Identify which cell holds the provided text, then report its (X, Y) central coordinate. 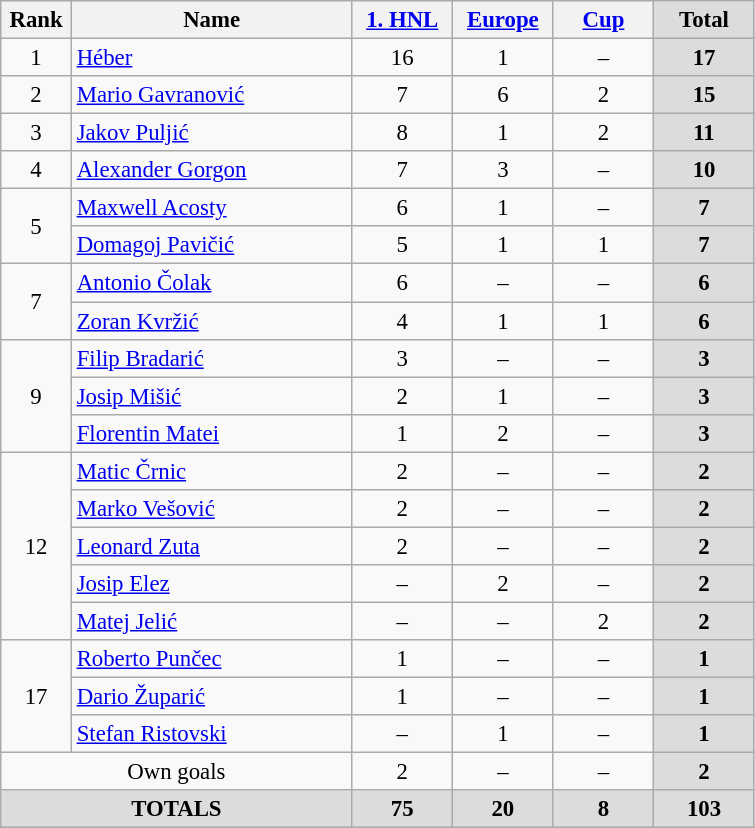
Alexander Gorgon (212, 170)
75 (402, 809)
Josip Mišić (212, 396)
Leonard Zuta (212, 546)
Jakov Puljić (212, 133)
16 (402, 58)
Héber (212, 58)
103 (704, 809)
Florentin Matei (212, 433)
Roberto Punčec (212, 659)
TOTALS (176, 809)
20 (504, 809)
1. HNL (402, 20)
Rank (36, 20)
Zoran Kvržić (212, 321)
Total (704, 20)
Marko Vešović (212, 509)
Cup (604, 20)
Own goals (176, 772)
10 (704, 170)
12 (36, 546)
Name (212, 20)
Mario Gavranović (212, 95)
Filip Bradarić (212, 358)
Josip Elez (212, 584)
Stefan Ristovski (212, 734)
Domagoj Pavičić (212, 245)
Dario Župarić (212, 697)
Maxwell Acosty (212, 208)
15 (704, 95)
Matej Jelić (212, 621)
Antonio Čolak (212, 283)
Europe (504, 20)
Matic Črnic (212, 471)
11 (704, 133)
9 (36, 396)
